Locate the cell with the specified text and output its [X, Y] center coordinate. 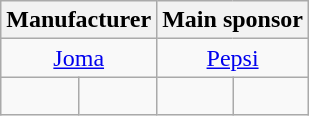
Manufacturer [79, 20]
Main sponsor [233, 20]
Joma [79, 58]
Pepsi [233, 58]
